Find where the given text appears and provide that cell's center as [x, y] coordinate. 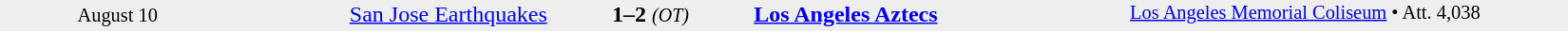
San Jose Earthquakes [392, 14]
1–2 (OT) [650, 14]
Los Angeles Memorial Coliseum • Att. 4,038 [1348, 15]
Los Angeles Aztecs [941, 14]
August 10 [118, 15]
